Find where the given text appears and provide that cell's center as [X, Y] coordinate. 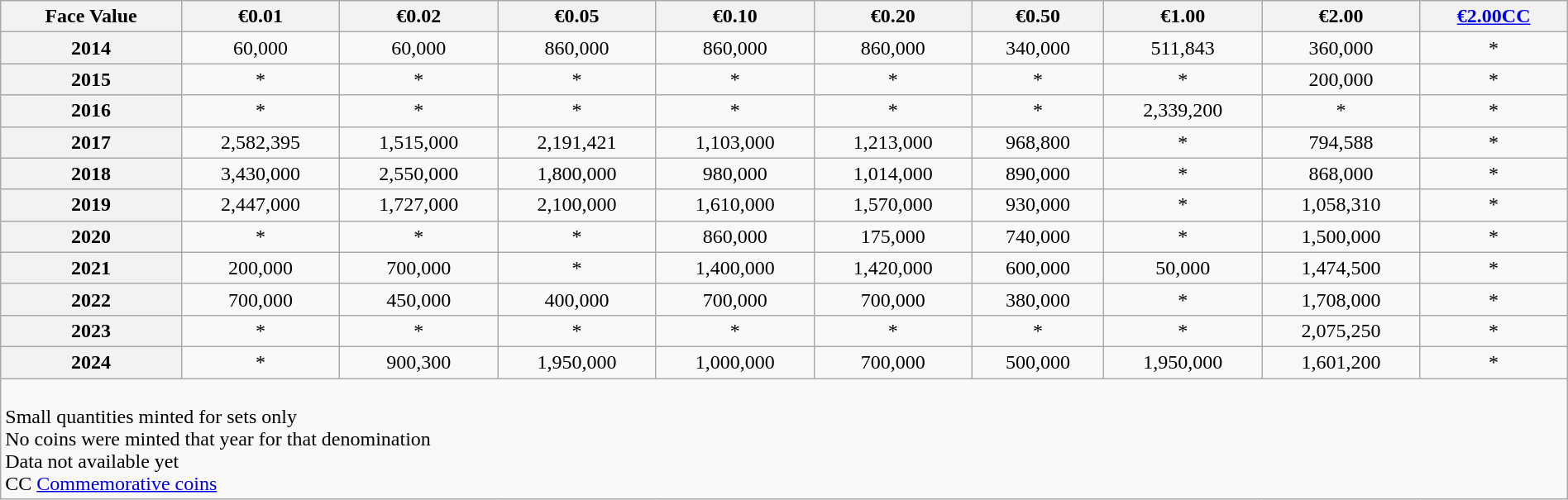
1,103,000 [734, 142]
868,000 [1341, 174]
2023 [91, 331]
€2.00CC [1494, 17]
1,727,000 [418, 205]
2,100,000 [577, 205]
450,000 [418, 299]
380,000 [1037, 299]
€2.00 [1341, 17]
2021 [91, 268]
500,000 [1037, 362]
2015 [91, 79]
1,800,000 [577, 174]
3,430,000 [260, 174]
890,000 [1037, 174]
2018 [91, 174]
1,014,000 [893, 174]
2,550,000 [418, 174]
2017 [91, 142]
€0.05 [577, 17]
2,339,200 [1183, 111]
1,570,000 [893, 205]
2,191,421 [577, 142]
740,000 [1037, 236]
1,420,000 [893, 268]
600,000 [1037, 268]
Face Value [91, 17]
930,000 [1037, 205]
175,000 [893, 236]
2019 [91, 205]
980,000 [734, 174]
1,610,000 [734, 205]
900,300 [418, 362]
360,000 [1341, 48]
1,213,000 [893, 142]
1,515,000 [418, 142]
511,843 [1183, 48]
€0.01 [260, 17]
€0.10 [734, 17]
2,582,395 [260, 142]
€0.50 [1037, 17]
2,447,000 [260, 205]
1,500,000 [1341, 236]
50,000 [1183, 268]
1,474,500 [1341, 268]
Small quantities minted for sets only No coins were minted that year for that denomination Data not available yetCC Commemorative coins [784, 439]
€1.00 [1183, 17]
2,075,250 [1341, 331]
2014 [91, 48]
794,588 [1341, 142]
1,000,000 [734, 362]
400,000 [577, 299]
2016 [91, 111]
1,400,000 [734, 268]
2024 [91, 362]
€0.20 [893, 17]
1,601,200 [1341, 362]
2020 [91, 236]
968,800 [1037, 142]
1,708,000 [1341, 299]
€0.02 [418, 17]
2022 [91, 299]
340,000 [1037, 48]
1,058,310 [1341, 205]
